Provide the [x, y] coordinate of the cell's center where the given text is located.  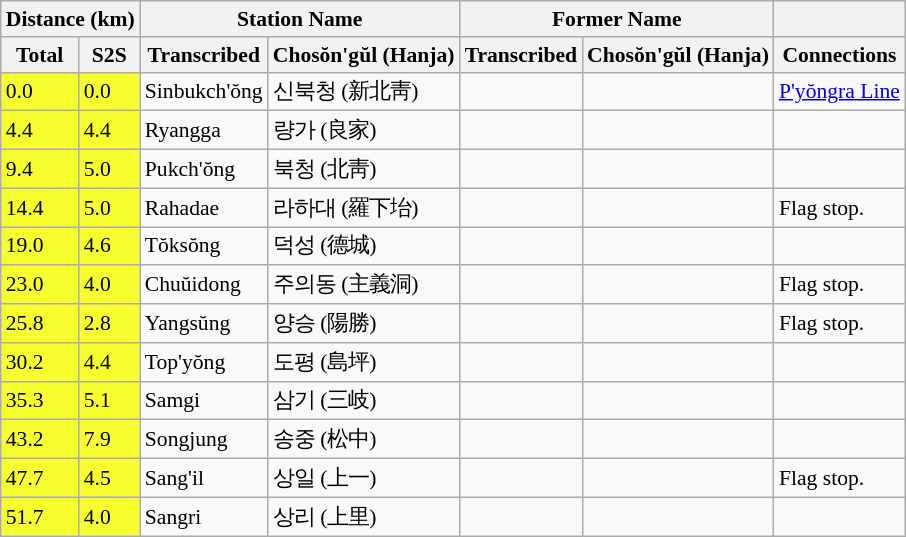
Top'yŏng [204, 362]
23.0 [40, 286]
9.4 [40, 170]
상리 (上里) [364, 516]
라하대 (羅下坮) [364, 208]
30.2 [40, 362]
S2S [110, 55]
Tŏksŏng [204, 246]
14.4 [40, 208]
Chuŭidong [204, 286]
Sinbukch'ŏng [204, 92]
47.7 [40, 478]
송중 (松中) [364, 440]
량가 (良家) [364, 130]
7.9 [110, 440]
P'yŏngra Line [840, 92]
Samgi [204, 400]
덕성 (德城) [364, 246]
삼기 (三岐) [364, 400]
Sangri [204, 516]
Total [40, 55]
19.0 [40, 246]
Ryangga [204, 130]
Pukch'ŏng [204, 170]
신북청 (新北靑) [364, 92]
2.8 [110, 324]
4.6 [110, 246]
Rahadae [204, 208]
35.3 [40, 400]
Distance (km) [70, 19]
51.7 [40, 516]
상일 (上一) [364, 478]
25.8 [40, 324]
43.2 [40, 440]
4.5 [110, 478]
주의동 (主義洞) [364, 286]
Connections [840, 55]
양승 (陽勝) [364, 324]
5.1 [110, 400]
Station Name [300, 19]
Former Name [617, 19]
Songjung [204, 440]
도평 (島坪) [364, 362]
Yangsŭng [204, 324]
Sang'il [204, 478]
북청 (北靑) [364, 170]
